Find where the given text appears and provide that cell's center as (X, Y) coordinate. 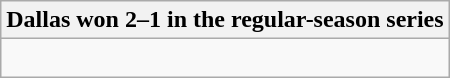
Dallas won 2–1 in the regular-season series (225, 20)
